Return [X, Y] of the center of cell containing provided text 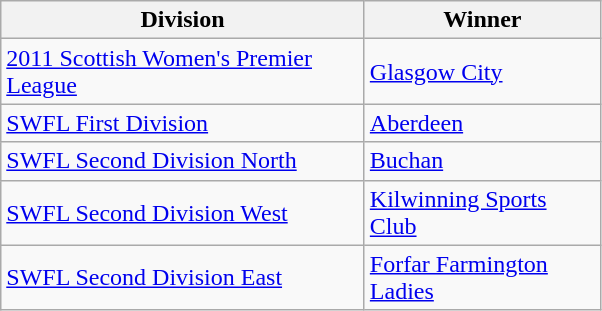
Aberdeen [482, 123]
SWFL Second Division East [183, 278]
Buchan [482, 161]
2011 Scottish Women's Premier League [183, 72]
Division [183, 20]
Glasgow City [482, 72]
SWFL Second Division North [183, 161]
Forfar Farmington Ladies [482, 278]
Winner [482, 20]
SWFL Second Division West [183, 212]
SWFL First Division [183, 123]
Kilwinning Sports Club [482, 212]
